Identify which cell holds the provided text, then report its [x, y] central coordinate. 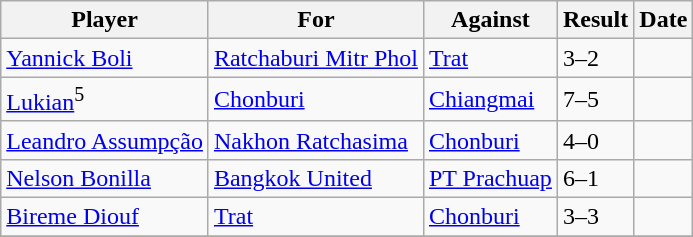
For [316, 20]
3–2 [595, 58]
Lukian5 [105, 100]
3–3 [595, 217]
Nakhon Ratchasima [316, 140]
Leandro Assumpção [105, 140]
Result [595, 20]
Chiangmai [490, 100]
PT Prachuap [490, 178]
Yannick Boli [105, 58]
Nelson Bonilla [105, 178]
Ratchaburi Mitr Phol [316, 58]
Bangkok United [316, 178]
Against [490, 20]
4–0 [595, 140]
Date [664, 20]
Bireme Diouf [105, 217]
Player [105, 20]
7–5 [595, 100]
6–1 [595, 178]
